Output the (x, y) coordinate of the center of the cell containing the given text.  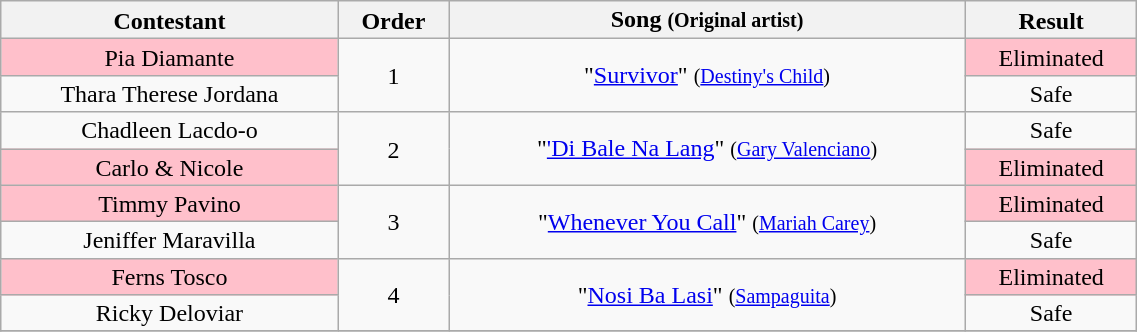
1 (393, 76)
Timmy Pavino (170, 204)
2 (393, 148)
"Whenever You Call" (Mariah Carey) (708, 222)
Contestant (170, 20)
"'Di Bale Na Lang" (Gary Valenciano) (708, 148)
Pia Diamante (170, 58)
Chadleen Lacdo-o (170, 130)
Result (1050, 20)
Song (Original artist) (708, 20)
Ferns Tosco (170, 276)
"Survivor" (Destiny's Child) (708, 76)
"Nosi Ba Lasi" (Sampaguita) (708, 294)
Thara Therese Jordana (170, 94)
Ricky Deloviar (170, 314)
4 (393, 294)
Carlo & Nicole (170, 166)
Order (393, 20)
3 (393, 222)
Jeniffer Maravilla (170, 240)
